Scan for the cell matching the given text and deliver its [X, Y] coordinate at center. 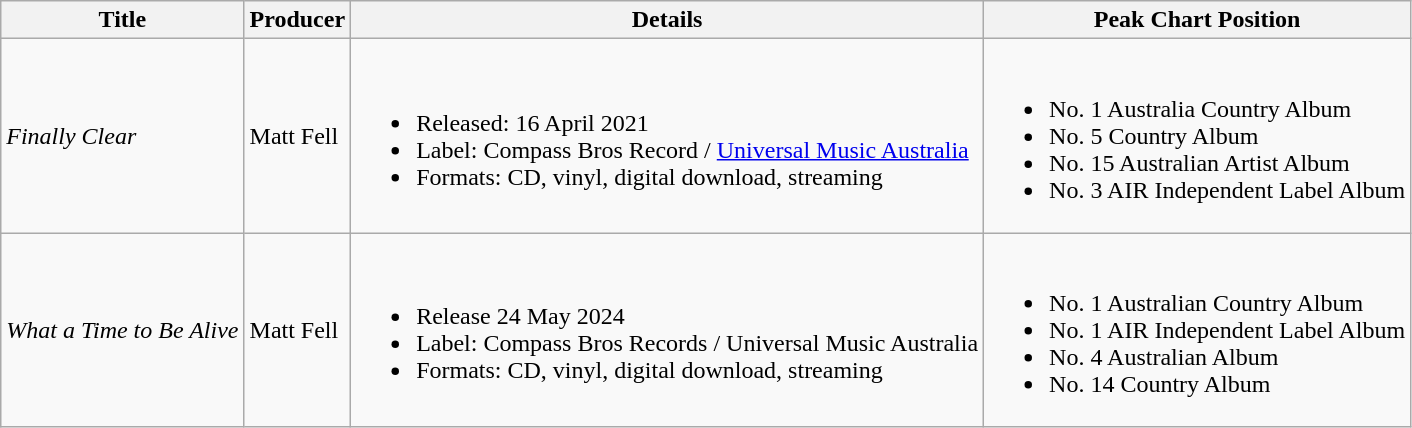
Title [122, 20]
Producer [298, 20]
Details [668, 20]
Release 24 May 2024Label: Compass Bros Records / Universal Music AustraliaFormats: CD, vinyl, digital download, streaming [668, 330]
Finally Clear [122, 136]
Peak Chart Position [1198, 20]
What a Time to Be Alive [122, 330]
No. 1 Australia Country AlbumNo. 5 Country AlbumNo. 15 Australian Artist AlbumNo. 3 AIR Independent Label Album [1198, 136]
Released: 16 April 2021Label: Compass Bros Record / Universal Music AustraliaFormats: CD, vinyl, digital download, streaming [668, 136]
No. 1 Australian Country Album No. 1 AIR Independent Label Album No. 4 Australian Album No. 14 Country Album [1198, 330]
